Search for the cell housing the specified text and yield its (x, y) center coordinate. 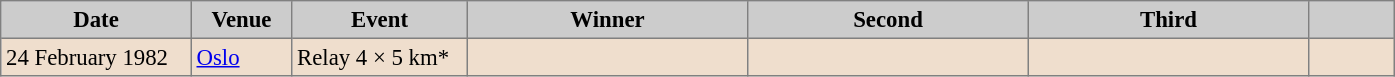
Date (96, 20)
Second (888, 20)
24 February 1982 (96, 57)
Third (1168, 20)
Relay 4 × 5 km* (380, 57)
Venue (241, 20)
Event (380, 20)
Oslo (241, 57)
Winner (607, 20)
